Locate the cell with the specified text and output its [X, Y] center coordinate. 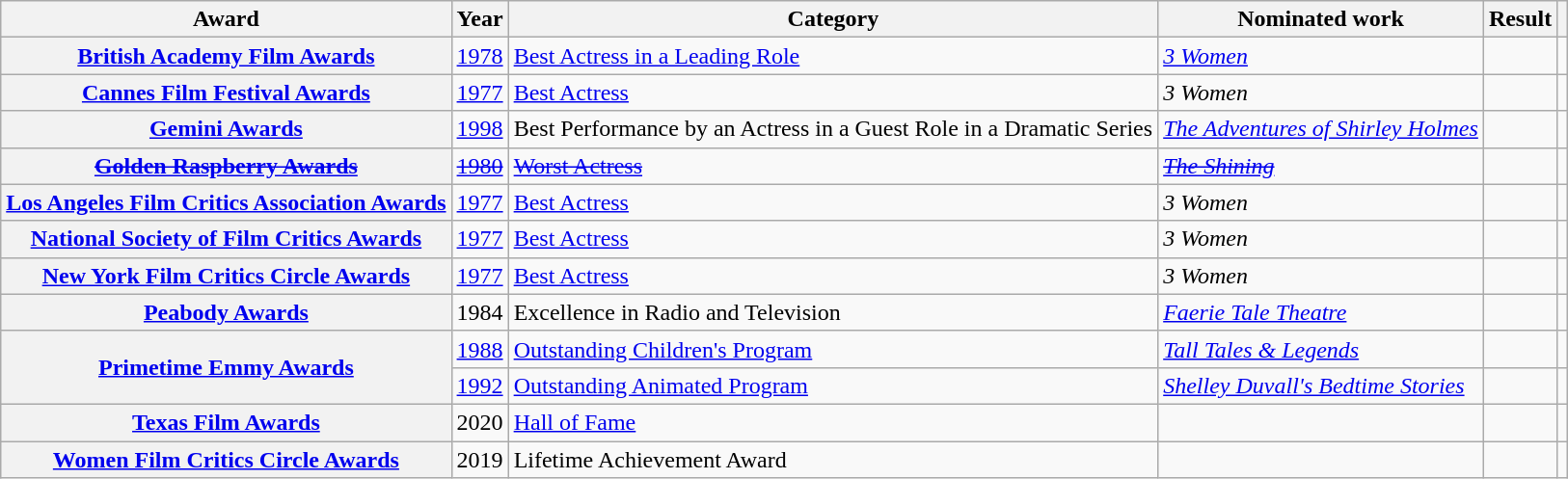
Result [1520, 19]
Outstanding Animated Program [833, 386]
1984 [480, 312]
Texas Film Awards [226, 422]
Year [480, 19]
New York Film Critics Circle Awards [226, 276]
1998 [480, 129]
Shelley Duvall's Bedtime Stories [1321, 386]
The Shining [1321, 166]
Los Angeles Film Critics Association Awards [226, 202]
2019 [480, 460]
1988 [480, 349]
Outstanding Children's Program [833, 349]
1980 [480, 166]
The Adventures of Shirley Holmes [1321, 129]
National Society of Film Critics Awards [226, 239]
Best Performance by an Actress in a Guest Role in a Dramatic Series [833, 129]
Hall of Fame [833, 422]
Nominated work [1321, 19]
Cannes Film Festival Awards [226, 93]
Tall Tales & Legends [1321, 349]
Category [833, 19]
Women Film Critics Circle Awards [226, 460]
Faerie Tale Theatre [1321, 312]
1978 [480, 56]
2020 [480, 422]
Award [226, 19]
Worst Actress [833, 166]
Best Actress in a Leading Role [833, 56]
Lifetime Achievement Award [833, 460]
British Academy Film Awards [226, 56]
Primetime Emmy Awards [226, 367]
Peabody Awards [226, 312]
Excellence in Radio and Television [833, 312]
1992 [480, 386]
Golden Raspberry Awards [226, 166]
Gemini Awards [226, 129]
